Scan for the cell matching the given text and deliver its [X, Y] coordinate at center. 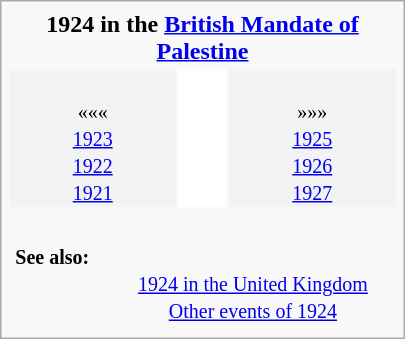
See also: [60, 284]
1924 in the United KingdomOther events of 1924 [254, 284]
See also: 1924 in the United KingdomOther events of 1924 [202, 270]
1924 in the British Mandate of Palestine [202, 38]
»»»192519261927 [312, 138]
«««192319221921 [92, 138]
